Scan for the cell matching the given text and deliver its (X, Y) coordinate at center. 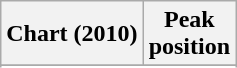
Peak position (189, 34)
Chart (2010) (72, 34)
